Extract the [x, y] coordinate from the center of the cell holding the provided text.  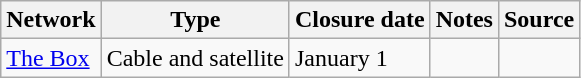
Notes [464, 20]
Source [538, 20]
January 1 [360, 58]
Closure date [360, 20]
Cable and satellite [195, 58]
Network [51, 20]
Type [195, 20]
The Box [51, 58]
